Output the [x, y] coordinate of the center of the cell containing the given text.  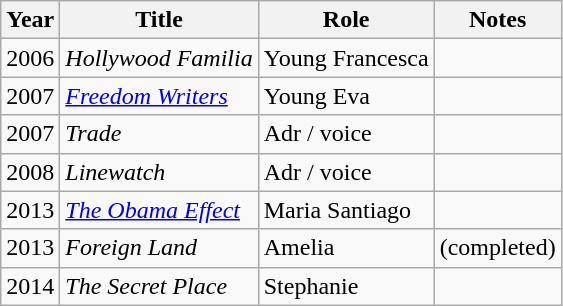
Foreign Land [159, 248]
Linewatch [159, 172]
Maria Santiago [346, 210]
(completed) [498, 248]
Young Francesca [346, 58]
2014 [30, 286]
Notes [498, 20]
2006 [30, 58]
Amelia [346, 248]
The Secret Place [159, 286]
2008 [30, 172]
Hollywood Familia [159, 58]
Title [159, 20]
Stephanie [346, 286]
Role [346, 20]
Freedom Writers [159, 96]
The Obama Effect [159, 210]
Year [30, 20]
Young Eva [346, 96]
Trade [159, 134]
